Detect which cell encompasses the target text, then output its (X, Y) center coordinate. 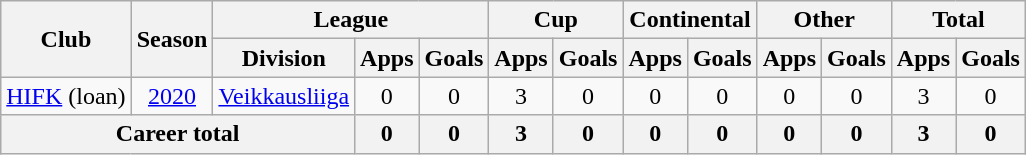
Other (824, 20)
Career total (178, 134)
Total (958, 20)
Continental (690, 20)
Veikkausliiga (284, 96)
Division (284, 58)
Club (66, 39)
2020 (172, 96)
Cup (556, 20)
HIFK (loan) (66, 96)
League (351, 20)
Season (172, 39)
